Find where the given text appears and provide that cell's center as (x, y) coordinate. 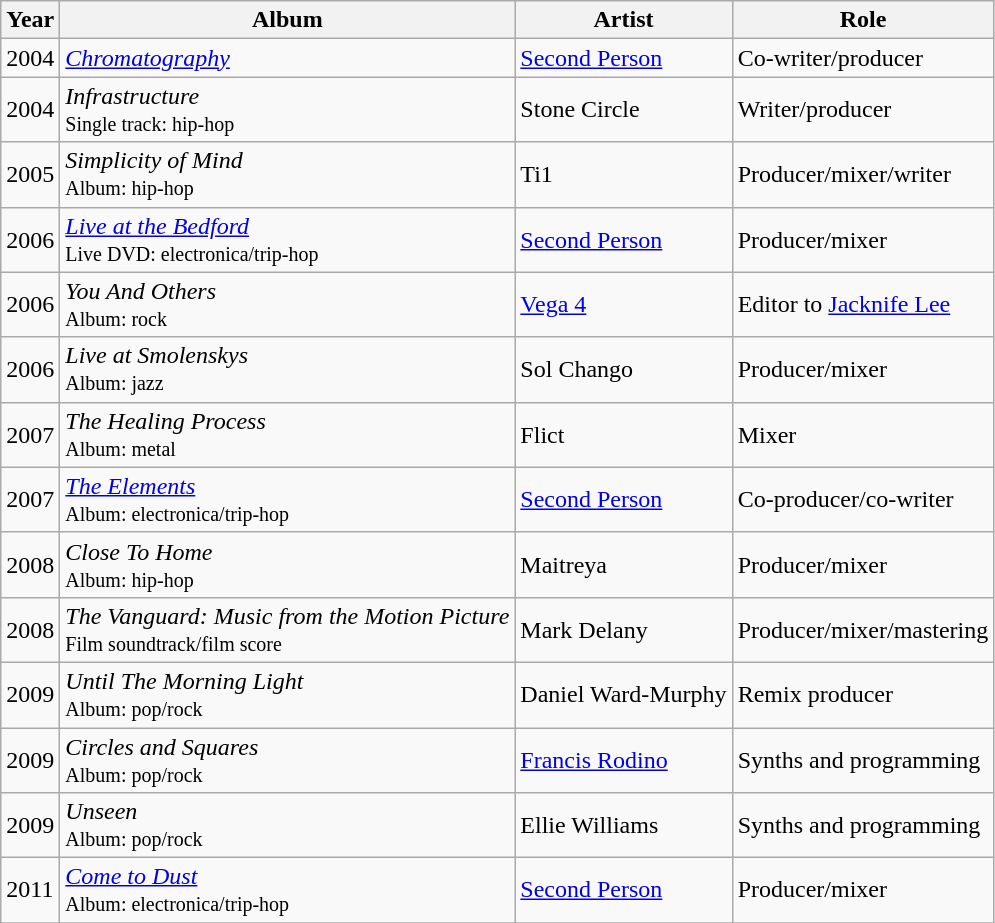
Co-producer/co-writer (863, 500)
2011 (30, 890)
InfrastructureSingle track: hip-hop (288, 110)
Maitreya (624, 564)
Stone Circle (624, 110)
You And OthersAlbum: rock (288, 304)
Mixer (863, 434)
Producer/mixer/writer (863, 174)
Until The Morning LightAlbum: pop/rock (288, 694)
Year (30, 20)
The Healing ProcessAlbum: metal (288, 434)
Sol Chango (624, 370)
Ellie Williams (624, 826)
Live at the BedfordLive DVD: electronica/trip-hop (288, 240)
Vega 4 (624, 304)
Circles and SquaresAlbum: pop/rock (288, 760)
Francis Rodino (624, 760)
Come to DustAlbum: electronica/trip-hop (288, 890)
Role (863, 20)
The Vanguard: Music from the Motion PictureFilm soundtrack/film score (288, 630)
Mark Delany (624, 630)
Editor to Jacknife Lee (863, 304)
Flict (624, 434)
UnseenAlbum: pop/rock (288, 826)
Album (288, 20)
Remix producer (863, 694)
Daniel Ward-Murphy (624, 694)
The ElementsAlbum: electronica/trip-hop (288, 500)
Writer/producer (863, 110)
Artist (624, 20)
Co-writer/producer (863, 58)
Chromatography (288, 58)
Producer/mixer/mastering (863, 630)
Close To HomeAlbum: hip-hop (288, 564)
Live at SmolenskysAlbum: jazz (288, 370)
Simplicity of MindAlbum: hip-hop (288, 174)
Ti1 (624, 174)
2005 (30, 174)
